From the cell containing the given text, extract its center point as (x, y) coordinate. 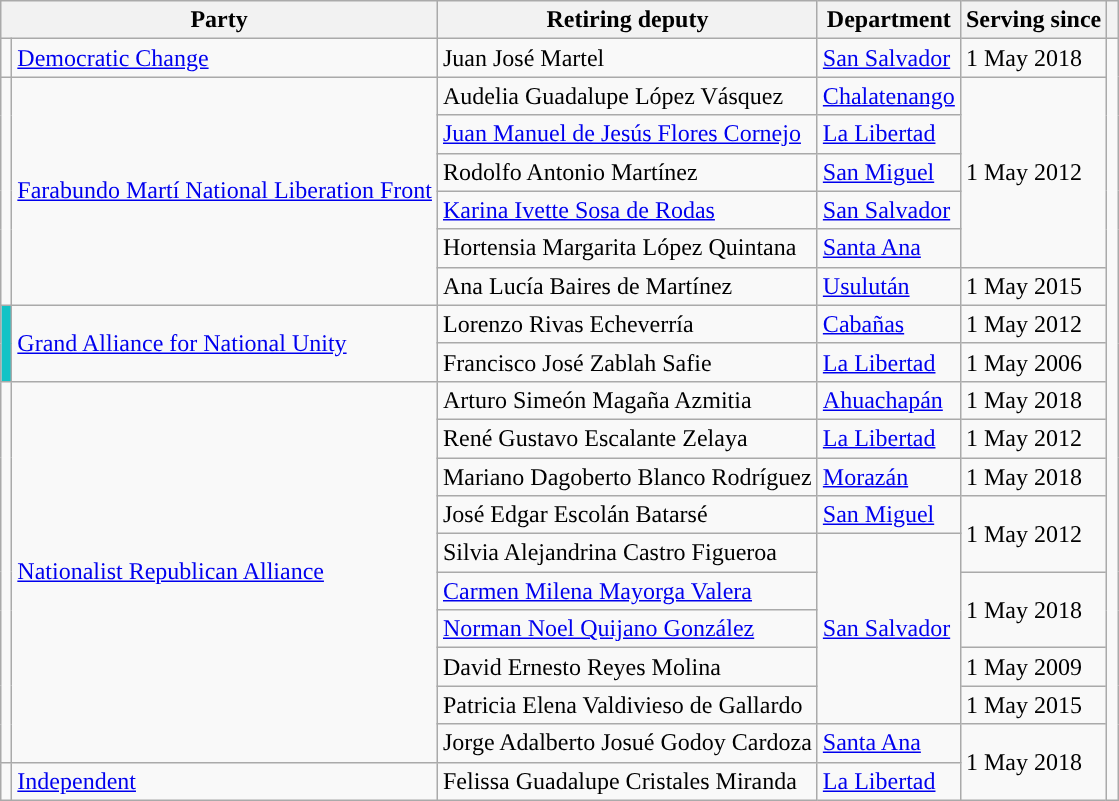
Department (888, 20)
Karina Ivette Sosa de Rodas (627, 210)
Ahuachapán (888, 400)
1 May 2009 (1033, 667)
Cabañas (888, 324)
Retiring deputy (627, 20)
José Edgar Escolán Batarsé (627, 515)
Silvia Alejandrina Castro Figueroa (627, 553)
Francisco José Zablah Safie (627, 362)
Party (220, 20)
Audelia Guadalupe López Vásquez (627, 96)
Jorge Adalberto Josué Godoy Cardoza (627, 743)
Hortensia Margarita López Quintana (627, 248)
1 May 2006 (1033, 362)
Nationalist Republican Alliance (225, 572)
Usulután (888, 286)
Arturo Simeón Magaña Azmitia (627, 400)
Farabundo Martí National Liberation Front (225, 191)
Independent (225, 781)
Grand Alliance for National Unity (225, 343)
Norman Noel Quijano González (627, 629)
René Gustavo Escalante Zelaya (627, 438)
Mariano Dagoberto Blanco Rodríguez (627, 477)
Chalatenango (888, 96)
Carmen Milena Mayorga Valera (627, 591)
Lorenzo Rivas Echeverría (627, 324)
Juan Manuel de Jesús Flores Cornejo (627, 134)
Felissa Guadalupe Cristales Miranda (627, 781)
Juan José Martel (627, 58)
Ana Lucía Baires de Martínez (627, 286)
Patricia Elena Valdivieso de Gallardo (627, 705)
Democratic Change (225, 58)
Rodolfo Antonio Martínez (627, 172)
David Ernesto Reyes Molina (627, 667)
Serving since (1033, 20)
Morazán (888, 477)
